Return the [x, y] coordinate for the center point of the cell that contains the specified text.  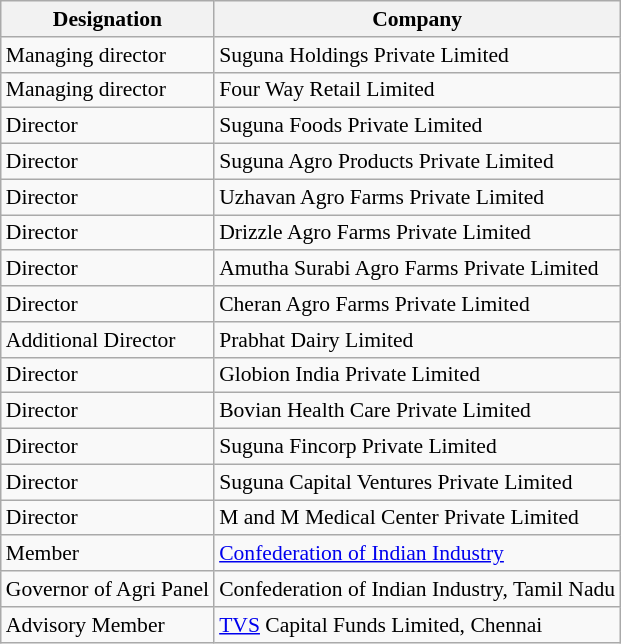
M and M Medical Center Private Limited [417, 518]
TVS Capital Funds Limited, Chennai [417, 625]
Amutha Surabi Agro Farms Private Limited [417, 269]
Uzhavan Agro Farms Private Limited [417, 197]
Confederation of Indian Industry, Tamil Nadu [417, 589]
Advisory Member [108, 625]
Suguna Foods Private Limited [417, 126]
Prabhat Dairy Limited [417, 340]
Designation [108, 19]
Cheran Agro Farms Private Limited [417, 304]
Four Way Retail Limited [417, 90]
Member [108, 554]
Suguna Fincorp Private Limited [417, 447]
Confederation of Indian Industry [417, 554]
Suguna Holdings Private Limited [417, 55]
Globion India Private Limited [417, 375]
Suguna Agro Products Private Limited [417, 162]
Governor of Agri Panel [108, 589]
Drizzle Agro Farms Private Limited [417, 233]
Suguna Capital Ventures Private Limited [417, 482]
Company [417, 19]
Bovian Health Care Private Limited [417, 411]
Additional Director [108, 340]
